Locate the cell with the specified text and output its (X, Y) center coordinate. 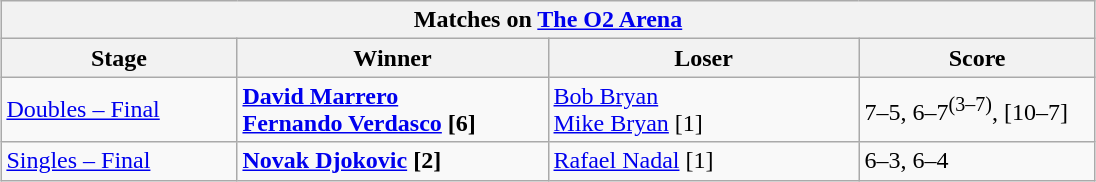
Bob Bryan Mike Bryan [1] (704, 110)
6–3, 6–4 (977, 161)
Doubles – Final (119, 110)
Loser (704, 58)
Matches on The O2 Arena (548, 20)
7–5, 6–7(3–7), [10–7] (977, 110)
Score (977, 58)
Rafael Nadal [1] (704, 161)
Winner (392, 58)
Singles – Final (119, 161)
Stage (119, 58)
Novak Djokovic [2] (392, 161)
David Marrero Fernando Verdasco [6] (392, 110)
